Output the (X, Y) coordinate of the center of the cell containing the given text.  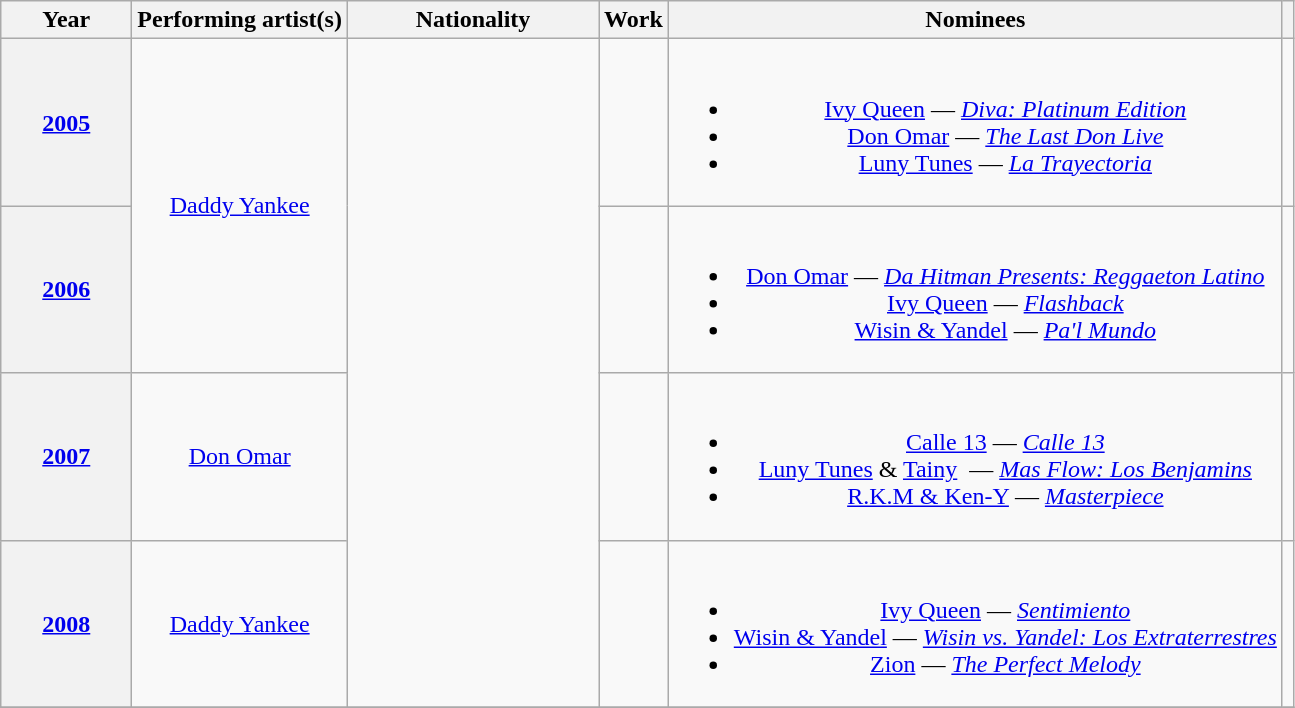
2008 (66, 624)
Ivy Queen — Diva: Platinum EditionDon Omar — The Last Don Live Luny Tunes — La Trayectoria (975, 122)
Year (66, 20)
2007 (66, 456)
2005 (66, 122)
Work (634, 20)
Don Omar (240, 456)
Performing artist(s) (240, 20)
Don Omar — Da Hitman Presents: Reggaeton LatinoIvy Queen — FlashbackWisin & Yandel — Pa'l Mundo (975, 290)
2006 (66, 290)
Calle 13 — Calle 13Luny Tunes & Tainy — Mas Flow: Los BenjaminsR.K.M & Ken-Y — Masterpiece (975, 456)
Nominees (975, 20)
Nationality (472, 20)
Ivy Queen — SentimientoWisin & Yandel — Wisin vs. Yandel: Los ExtraterrestresZion — The Perfect Melody (975, 624)
